Find where the given text appears and provide that cell's center as [X, Y] coordinate. 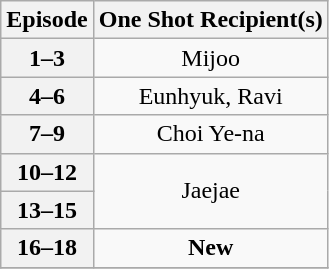
Eunhyuk, Ravi [210, 96]
Episode [47, 20]
New [210, 248]
16–18 [47, 248]
Choi Ye-na [210, 134]
Jaejae [210, 191]
One Shot Recipient(s) [210, 20]
7–9 [47, 134]
13–15 [47, 210]
Mijoo [210, 58]
10–12 [47, 172]
4–6 [47, 96]
1–3 [47, 58]
